Extract the [x, y] coordinate from the center of the cell holding the provided text.  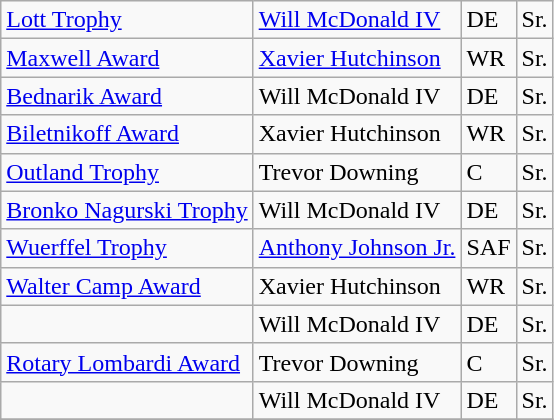
SAF [488, 248]
Rotary Lombardi Award [127, 362]
Bronko Nagurski Trophy [127, 210]
Bednarik Award [127, 96]
Anthony Johnson Jr. [357, 248]
Biletnikoff Award [127, 134]
Lott Trophy [127, 20]
Walter Camp Award [127, 286]
Wuerffel Trophy [127, 248]
Outland Trophy [127, 172]
Maxwell Award [127, 58]
